Extract the (x, y) coordinate from the center of the cell holding the provided text.  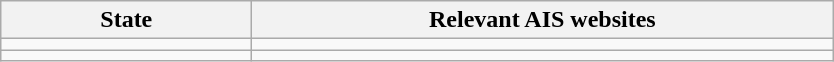
State (126, 20)
Relevant AIS websites (542, 20)
